Return the (X, Y) coordinate for the center point of the cell that contains the specified text.  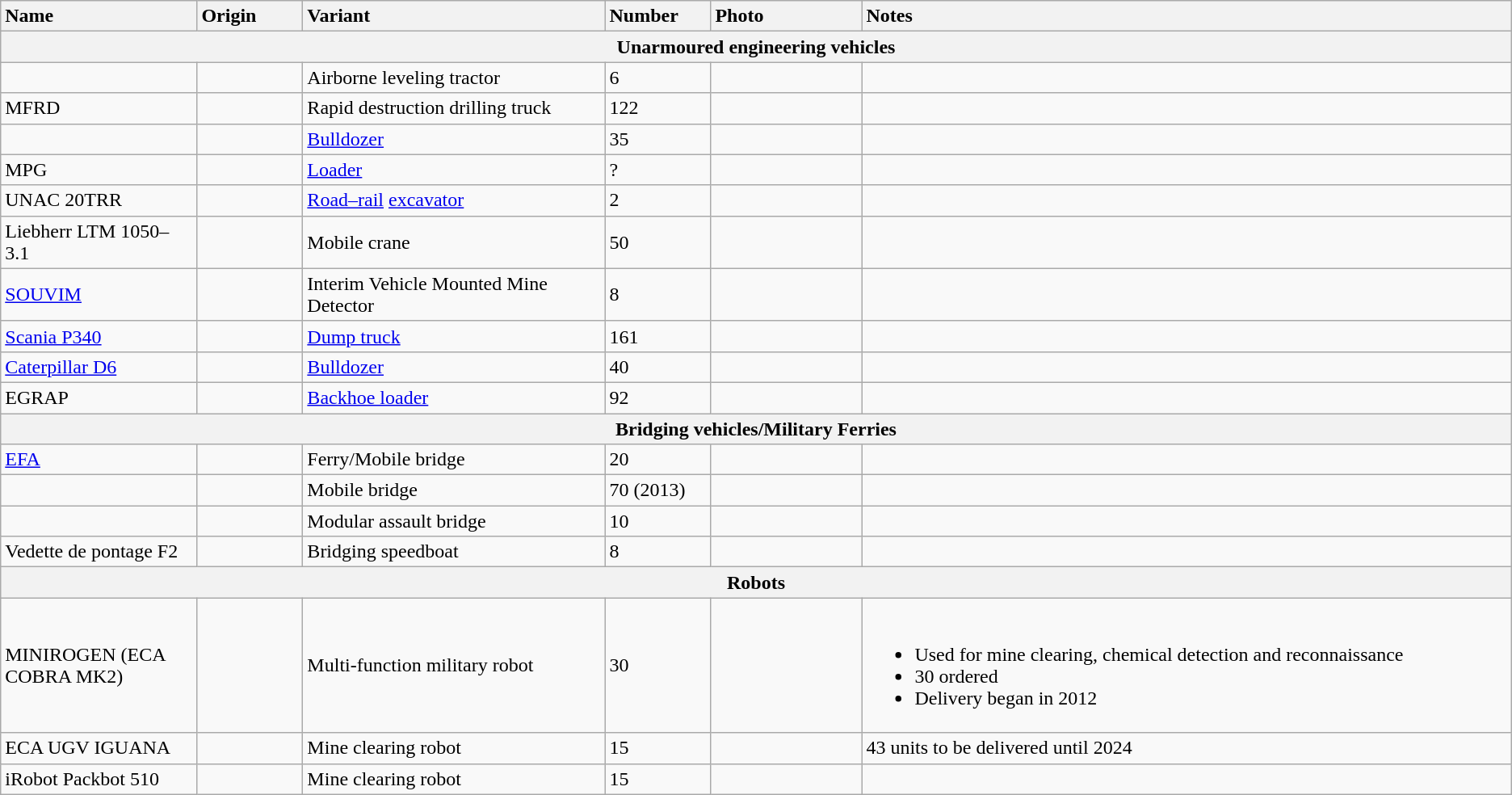
Airborne leveling tractor (454, 78)
35 (657, 139)
2 (657, 200)
30 (657, 666)
20 (657, 460)
161 (657, 336)
Modular assault bridge (454, 521)
Mobile crane (454, 242)
Scania P340 (99, 336)
SOUVIM (99, 294)
92 (657, 397)
Name (99, 16)
Bridging vehicles/Military Ferries (756, 429)
MFRD (99, 108)
40 (657, 367)
iRobot Packbot 510 (99, 779)
Unarmoured engineering vehicles (756, 47)
Backhoe loader (454, 397)
10 (657, 521)
Interim Vehicle Mounted Mine Detector (454, 294)
Origin (250, 16)
Number (657, 16)
Robots (756, 583)
ECA UGV IGUANA (99, 748)
Caterpillar D6 (99, 367)
Road–rail excavator (454, 200)
Dump truck (454, 336)
6 (657, 78)
? (657, 170)
Mobile bridge (454, 490)
MPG (99, 170)
70 (2013) (657, 490)
Vedette de pontage F2 (99, 552)
Bridging speedboat (454, 552)
Multi-function military robot (454, 666)
Photo (787, 16)
Used for mine clearing, chemical detection and reconnaissance30 orderedDelivery began in 2012 (1186, 666)
50 (657, 242)
Notes (1186, 16)
Liebherr LTM 1050–3.1 (99, 242)
Ferry/Mobile bridge (454, 460)
43 units to be delivered until 2024 (1186, 748)
Rapid destruction drilling truck (454, 108)
122 (657, 108)
EGRAP (99, 397)
Loader (454, 170)
MINIROGEN (ECA COBRA MK2) (99, 666)
UNAC 20TRR (99, 200)
EFA (99, 460)
Variant (454, 16)
